Locate the cell with the specified text and output its [X, Y] center coordinate. 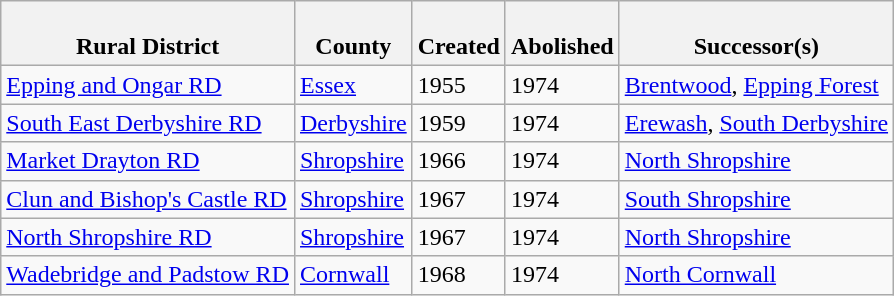
South East Derbyshire RD [148, 123]
Rural District [148, 34]
North Cornwall [756, 275]
Cornwall [353, 275]
Created [458, 34]
North Shropshire RD [148, 237]
1959 [458, 123]
South Shropshire [756, 199]
Successor(s) [756, 34]
Brentwood, Epping Forest [756, 85]
1968 [458, 275]
Epping and Ongar RD [148, 85]
1955 [458, 85]
Erewash, South Derbyshire [756, 123]
Essex [353, 85]
1966 [458, 161]
County [353, 34]
Market Drayton RD [148, 161]
Abolished [562, 34]
Clun and Bishop's Castle RD [148, 199]
Wadebridge and Padstow RD [148, 275]
Derbyshire [353, 123]
